Determine the (x, y) coordinate at the center of the cell enclosing the given text.  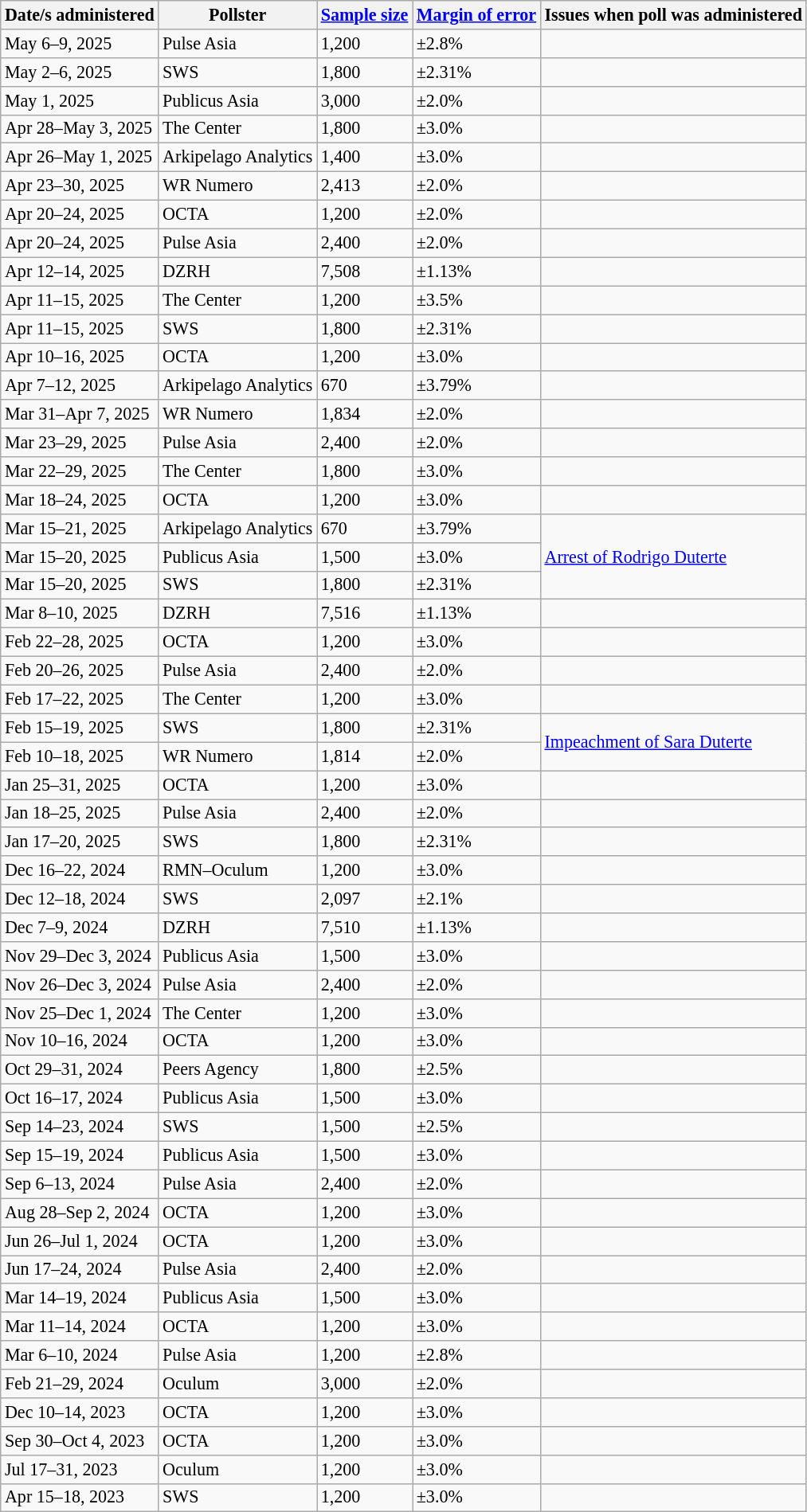
Mar 23–29, 2025 (80, 443)
1,400 (365, 158)
1,814 (365, 756)
Nov 26–Dec 3, 2024 (80, 984)
Mar 8–10, 2025 (80, 614)
Apr 28–May 3, 2025 (80, 129)
Apr 10–16, 2025 (80, 357)
Dec 7–9, 2024 (80, 927)
Nov 29–Dec 3, 2024 (80, 955)
Apr 15–18, 2023 (80, 1498)
Nov 25–Dec 1, 2024 (80, 1013)
Mar 14–19, 2024 (80, 1298)
Jan 18–25, 2025 (80, 813)
Nov 10–16, 2024 (80, 1041)
Date/s administered (80, 14)
Mar 6–10, 2024 (80, 1355)
Peers Agency (237, 1070)
Dec 16–22, 2024 (80, 870)
Mar 22–29, 2025 (80, 471)
Dec 12–18, 2024 (80, 899)
±3.5% (476, 300)
Feb 20–26, 2025 (80, 670)
Jun 17–24, 2024 (80, 1269)
Arrest of Rodrigo Duterte (673, 556)
Jan 17–20, 2025 (80, 842)
Mar 15–21, 2025 (80, 528)
2,097 (365, 899)
May 6–9, 2025 (80, 43)
Feb 10–18, 2025 (80, 756)
Sep 30–Oct 4, 2023 (80, 1440)
Dec 10–14, 2023 (80, 1412)
±2.1% (476, 899)
Jun 26–Jul 1, 2024 (80, 1240)
Mar 31–Apr 7, 2025 (80, 414)
Apr 26–May 1, 2025 (80, 158)
1,834 (365, 414)
Jan 25–31, 2025 (80, 784)
7,508 (365, 272)
7,516 (365, 614)
Margin of error (476, 14)
Sample size (365, 14)
Feb 15–19, 2025 (80, 728)
Oct 16–17, 2024 (80, 1098)
7,510 (365, 927)
Feb 22–28, 2025 (80, 642)
Apr 12–14, 2025 (80, 272)
Apr 23–30, 2025 (80, 186)
Jul 17–31, 2023 (80, 1469)
Issues when poll was administered (673, 14)
Sep 15–19, 2024 (80, 1155)
Feb 21–29, 2024 (80, 1383)
Impeachment of Sara Duterte (673, 742)
May 1, 2025 (80, 100)
Sep 6–13, 2024 (80, 1184)
Pollster (237, 14)
RMN–Oculum (237, 870)
Mar 18–24, 2025 (80, 499)
May 2–6, 2025 (80, 72)
Mar 11–14, 2024 (80, 1326)
Feb 17–22, 2025 (80, 699)
Aug 28–Sep 2, 2024 (80, 1213)
Oct 29–31, 2024 (80, 1070)
Sep 14–23, 2024 (80, 1127)
2,413 (365, 186)
Apr 7–12, 2025 (80, 385)
